Output the [X, Y] coordinate of the center of the cell containing the given text.  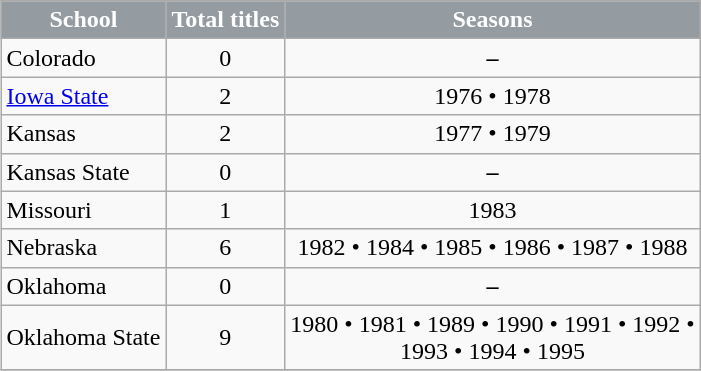
6 [226, 248]
Kansas [84, 134]
Seasons [492, 20]
1976 • 1978 [492, 96]
9 [226, 338]
Oklahoma State [84, 338]
Oklahoma [84, 286]
Nebraska [84, 248]
1 [226, 210]
1980 • 1981 • 1989 • 1990 • 1991 • 1992 •1993 • 1994 • 1995 [492, 338]
Iowa State [84, 96]
Kansas State [84, 172]
Total titles [226, 20]
1977 • 1979 [492, 134]
1983 [492, 210]
1982 • 1984 • 1985 • 1986 • 1987 • 1988 [492, 248]
Colorado [84, 58]
Missouri [84, 210]
School [84, 20]
